Find where the given text appears and provide that cell's center as (x, y) coordinate. 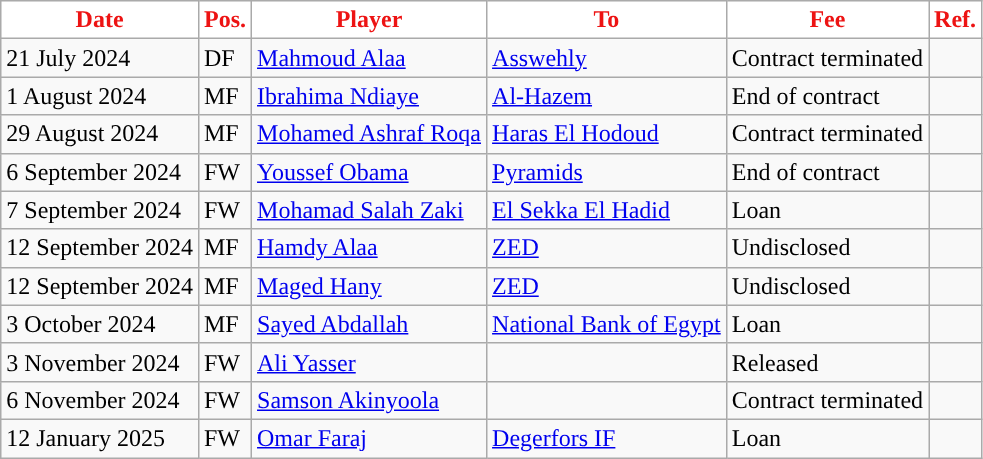
Samson Akinyoola (370, 400)
Al-Hazem (607, 96)
1 August 2024 (100, 96)
National Bank of Egypt (607, 324)
6 November 2024 (100, 400)
To (607, 20)
Sayed Abdallah (370, 324)
12 January 2025 (100, 438)
6 September 2024 (100, 172)
Pyramids (607, 172)
7 September 2024 (100, 210)
Omar Faraj (370, 438)
Mahmoud Alaa (370, 58)
Asswehly (607, 58)
Pos. (224, 20)
Date (100, 20)
21 July 2024 (100, 58)
Mohamed Ashraf Roqa (370, 134)
Haras El Hodoud (607, 134)
Player (370, 20)
3 November 2024 (100, 362)
Released (827, 362)
29 August 2024 (100, 134)
Hamdy Alaa (370, 248)
DF (224, 58)
3 October 2024 (100, 324)
Ibrahima Ndiaye (370, 96)
Maged Hany (370, 286)
Ref. (956, 20)
Youssef Obama (370, 172)
Fee (827, 20)
El Sekka El Hadid (607, 210)
Mohamad Salah Zaki (370, 210)
Ali Yasser (370, 362)
Degerfors IF (607, 438)
